Identify which cell holds the provided text, then report its [x, y] central coordinate. 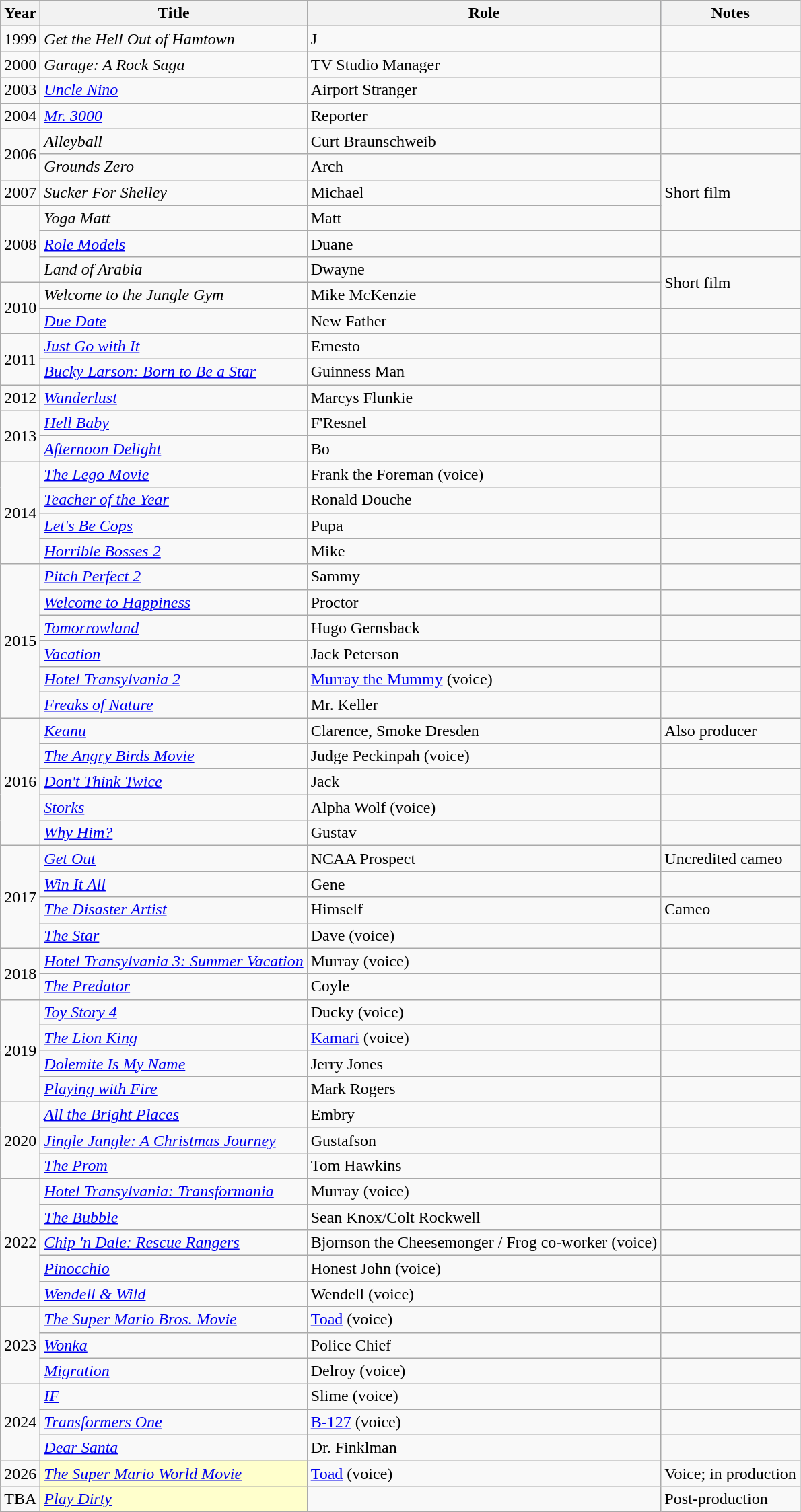
Due Date [174, 321]
Don't Think Twice [174, 782]
Dr. Finklman [484, 1447]
Dolemite Is My Name [174, 1063]
Pitch Perfect 2 [174, 577]
Sucker For Shelley [174, 192]
Michael [484, 192]
Migration [174, 1371]
Welcome to the Jungle Gym [174, 295]
Mark Rogers [484, 1089]
New Father [484, 321]
1999 [20, 39]
2011 [20, 359]
Duane [484, 244]
Pinocchio [174, 1268]
Horrible Bosses 2 [174, 551]
Mike McKenzie [484, 295]
The Bubble [174, 1217]
Judge Peckinpah (voice) [484, 756]
Welcome to Happiness [174, 602]
Curt Braunschweib [484, 141]
2024 [20, 1422]
2003 [20, 90]
The Super Mario World Movie [174, 1473]
2015 [20, 641]
2004 [20, 116]
Post-production [731, 1499]
Voice; in production [731, 1473]
2006 [20, 154]
Coyle [484, 986]
Sammy [484, 577]
Ronald Douche [484, 500]
Mr. Keller [484, 705]
Gustafson [484, 1141]
2020 [20, 1140]
Chip 'n Dale: Rescue Rangers [174, 1243]
Storks [174, 807]
Grounds Zero [174, 167]
Mike [484, 551]
2019 [20, 1050]
Also producer [731, 730]
The Star [174, 935]
Ducky (voice) [484, 1012]
Sean Knox/Colt Rockwell [484, 1217]
All the Bright Places [174, 1114]
IF [174, 1396]
Hugo Gernsback [484, 628]
Vacation [174, 653]
Play Dirty [174, 1499]
Dwayne [484, 269]
2023 [20, 1345]
Yoga Matt [174, 218]
The Disaster Artist [174, 910]
Kamari (voice) [484, 1038]
Murray the Mummy (voice) [484, 679]
Get Out [174, 859]
F'Resnel [484, 423]
Honest John (voice) [484, 1268]
2016 [20, 781]
Playing with Fire [174, 1089]
Role [484, 13]
Pupa [484, 526]
Land of Arabia [174, 269]
Keanu [174, 730]
Jingle Jangle: A Christmas Journey [174, 1141]
2026 [20, 1473]
Why Him? [174, 833]
Dear Santa [174, 1447]
Let's Be Cops [174, 526]
Year [20, 13]
Airport Stranger [484, 90]
Title [174, 13]
B-127 (voice) [484, 1422]
2010 [20, 308]
Jack Peterson [484, 653]
Bo [484, 449]
Teacher of the Year [174, 500]
Hotel Transylvania 2 [174, 679]
Embry [484, 1114]
Proctor [484, 602]
2013 [20, 436]
NCAA Prospect [484, 859]
2000 [20, 65]
Wonka [174, 1345]
Tom Hawkins [484, 1166]
2018 [20, 974]
Bucky Larson: Born to Be a Star [174, 372]
Wendell (voice) [484, 1294]
Toy Story 4 [174, 1012]
Jack [484, 782]
Freaks of Nature [174, 705]
Uncredited cameo [731, 859]
The Prom [174, 1166]
Get the Hell Out of Hamtown [174, 39]
2008 [20, 244]
Clarence, Smoke Dresden [484, 730]
Ernesto [484, 347]
Cameo [731, 910]
Mr. 3000 [174, 116]
Arch [484, 167]
Wanderlust [174, 398]
Win It All [174, 884]
Hotel Transylvania 3: Summer Vacation [174, 961]
Slime (voice) [484, 1396]
The Lego Movie [174, 474]
Hell Baby [174, 423]
Himself [484, 910]
Wendell & Wild [174, 1294]
Reporter [484, 116]
The Lion King [174, 1038]
Hotel Transylvania: Transformania [174, 1192]
2017 [20, 897]
Bjornson the Cheesemonger / Frog co-worker (voice) [484, 1243]
Frank the Foreman (voice) [484, 474]
Afternoon Delight [174, 449]
Police Chief [484, 1345]
The Predator [174, 986]
TBA [20, 1499]
Gene [484, 884]
Gustav [484, 833]
TV Studio Manager [484, 65]
2007 [20, 192]
The Super Mario Bros. Movie [174, 1320]
2012 [20, 398]
Guinness Man [484, 372]
Matt [484, 218]
Notes [731, 13]
2014 [20, 513]
Tomorrowland [174, 628]
Alpha Wolf (voice) [484, 807]
Marcys Flunkie [484, 398]
Alleyball [174, 141]
Jerry Jones [484, 1063]
2022 [20, 1243]
Delroy (voice) [484, 1371]
Just Go with It [174, 347]
Role Models [174, 244]
Uncle Nino [174, 90]
Garage: A Rock Saga [174, 65]
J [484, 39]
The Angry Birds Movie [174, 756]
Dave (voice) [484, 935]
Transformers One [174, 1422]
